Extract the (x, y) coordinate from the center of the cell holding the provided text.  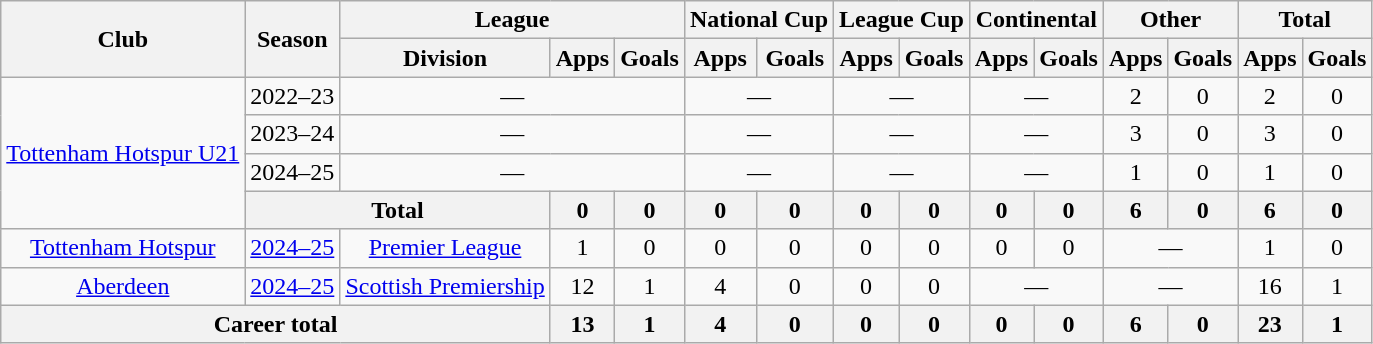
Season (292, 39)
Other (1170, 20)
Aberdeen (123, 286)
Club (123, 39)
Continental (1036, 20)
13 (582, 324)
Premier League (445, 248)
League (512, 20)
National Cup (758, 20)
Scottish Premiership (445, 286)
2022–23 (292, 96)
12 (582, 286)
23 (1270, 324)
Division (445, 58)
16 (1270, 286)
2023–24 (292, 134)
Career total (276, 324)
Tottenham Hotspur U21 (123, 153)
Tottenham Hotspur (123, 248)
League Cup (902, 20)
